Return the [X, Y] coordinate for the center point of the cell that contains the specified text.  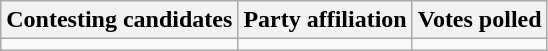
Votes polled [480, 20]
Contesting candidates [120, 20]
Party affiliation [325, 20]
